Return the (x, y) coordinate for the center point of the cell that contains the specified text.  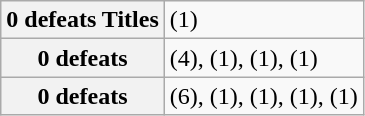
(6), (1), (1), (1), (1) (264, 96)
0 defeats Titles (83, 20)
(1) (264, 20)
(4), (1), (1), (1) (264, 58)
